Locate the cell with the specified text and output its [x, y] center coordinate. 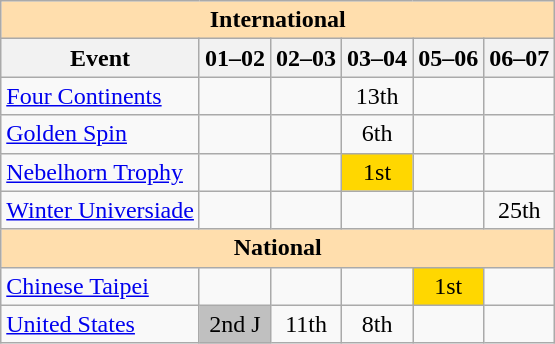
United States [100, 324]
13th [378, 96]
06–07 [520, 58]
8th [378, 324]
Nebelhorn Trophy [100, 172]
Event [100, 58]
Golden Spin [100, 134]
25th [520, 210]
05–06 [448, 58]
01–02 [234, 58]
Chinese Taipei [100, 286]
02–03 [306, 58]
Winter Universiade [100, 210]
03–04 [378, 58]
Four Continents [100, 96]
2nd J [234, 324]
National [278, 248]
International [278, 20]
6th [378, 134]
11th [306, 324]
